Output the [X, Y] coordinate of the center of the cell containing the given text.  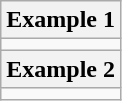
Example 2 [61, 69]
Example 1 [61, 20]
